Provide the [x, y] coordinate of the cell's center where the given text is located.  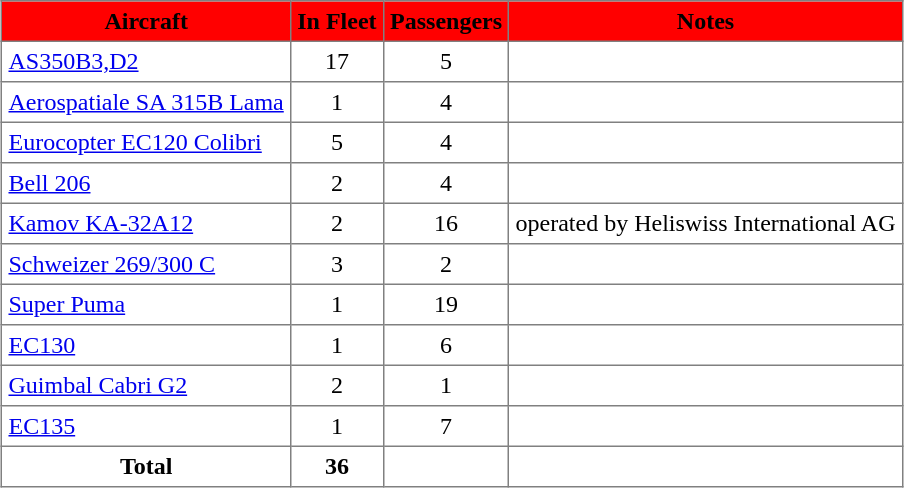
In Fleet [338, 21]
Schweizer 269/300 C [146, 264]
Eurocopter EC120 Colibri [146, 142]
Total [146, 466]
EC135 [146, 426]
Super Puma [146, 304]
Passengers [446, 21]
AS350B3,D2 [146, 61]
3 [338, 264]
operated by Heliswiss International AG [706, 223]
Guimbal Cabri G2 [146, 385]
Bell 206 [146, 183]
Notes [706, 21]
7 [446, 426]
16 [446, 223]
17 [338, 61]
19 [446, 304]
36 [338, 466]
Kamov KA-32A12 [146, 223]
Aerospatiale SA 315B Lama [146, 102]
6 [446, 345]
Aircraft [146, 21]
EC130 [146, 345]
